Pinpoint the cell where the given text exists, returning its (X, Y) midpoint coordinate. 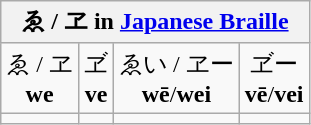
ゑい / ヱー wē/wei (177, 78)
ゑ / ヱ in Japanese Braille (155, 22)
ヹ ve (96, 78)
ヹー vē/vei (274, 78)
ゑ / ヱ we (40, 78)
